Pinpoint the cell where the given text exists, returning its [x, y] midpoint coordinate. 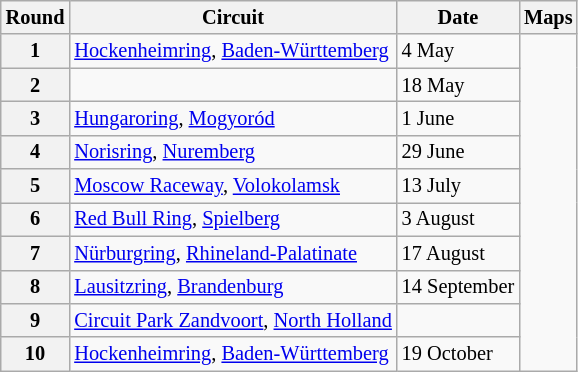
10 [36, 354]
3 August [458, 219]
14 September [458, 287]
Date [458, 17]
Circuit Park Zandvoort, North Holland [232, 320]
4 [36, 152]
Red Bull Ring, Spielberg [232, 219]
Nürburgring, Rhineland-Palatinate [232, 253]
8 [36, 287]
19 October [458, 354]
7 [36, 253]
Moscow Raceway, Volokolamsk [232, 186]
17 August [458, 253]
2 [36, 85]
13 July [458, 186]
Circuit [232, 17]
Norisring, Nuremberg [232, 152]
18 May [458, 85]
Round [36, 17]
Hungaroring, Mogyoród [232, 118]
29 June [458, 152]
Maps [548, 17]
3 [36, 118]
6 [36, 219]
1 June [458, 118]
5 [36, 186]
1 [36, 51]
9 [36, 320]
Lausitzring, Brandenburg [232, 287]
4 May [458, 51]
